Extract the (x, y) coordinate from the center of the cell holding the provided text.  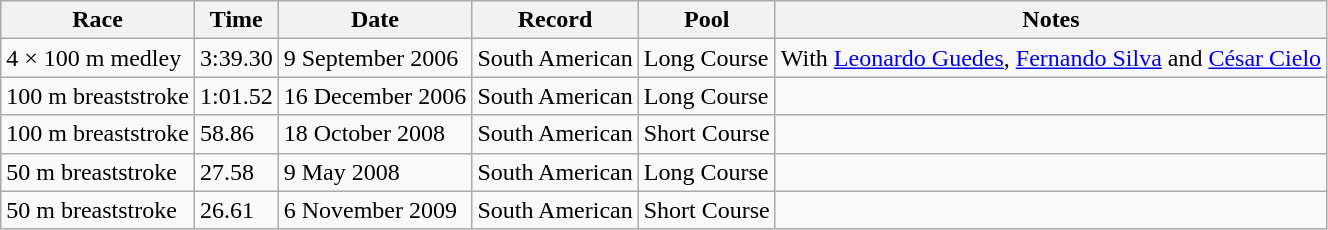
6 November 2009 (375, 210)
58.86 (236, 134)
Notes (1050, 20)
9 May 2008 (375, 172)
With Leonardo Guedes, Fernando Silva and César Cielo (1050, 58)
27.58 (236, 172)
4 × 100 m medley (98, 58)
26.61 (236, 210)
Pool (706, 20)
1:01.52 (236, 96)
Date (375, 20)
Record (555, 20)
18 October 2008 (375, 134)
Race (98, 20)
16 December 2006 (375, 96)
3:39.30 (236, 58)
Time (236, 20)
9 September 2006 (375, 58)
